Capture the cell that displays the provided text and extract its [X, Y] central coordinate. 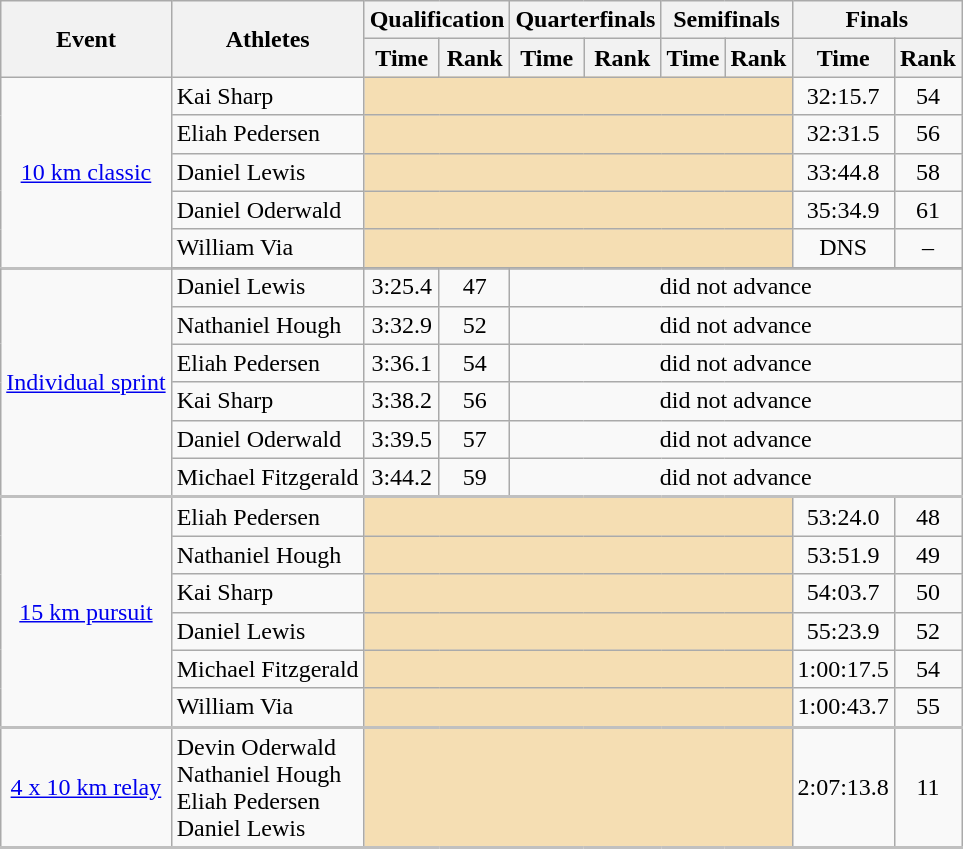
49 [928, 555]
35:34.9 [843, 210]
61 [928, 210]
Individual sprint [86, 382]
54:03.7 [843, 593]
53:51.9 [843, 555]
2:07:13.8 [843, 788]
– [928, 248]
55:23.9 [843, 631]
32:15.7 [843, 96]
3:32.9 [402, 325]
3:38.2 [402, 401]
3:36.1 [402, 363]
Devin Oderwald Nathaniel Hough Eliah Pedersen Daniel Lewis [268, 788]
32:31.5 [843, 134]
59 [474, 478]
Finals [877, 20]
48 [928, 516]
55 [928, 708]
Qualification [437, 20]
15 km pursuit [86, 612]
Athletes [268, 39]
33:44.8 [843, 172]
4 x 10 km relay [86, 788]
3:44.2 [402, 478]
47 [474, 287]
10 km classic [86, 172]
3:39.5 [402, 439]
Event [86, 39]
1:00:17.5 [843, 669]
53:24.0 [843, 516]
1:00:43.7 [843, 708]
50 [928, 593]
57 [474, 439]
DNS [843, 248]
58 [928, 172]
Quarterfinals [586, 20]
Semifinals [726, 20]
3:25.4 [402, 287]
11 [928, 788]
